Detect which cell encompasses the target text, then output its (x, y) center coordinate. 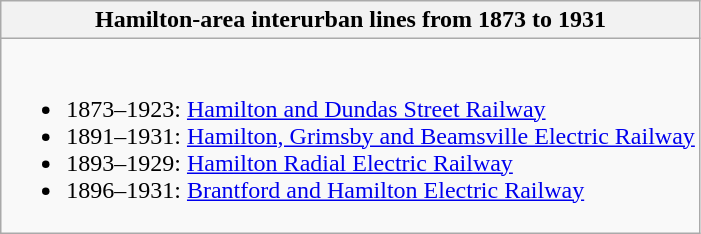
Hamilton-area interurban lines from 1873 to 1931 (351, 20)
